Find where the given text appears and provide that cell's center as [x, y] coordinate. 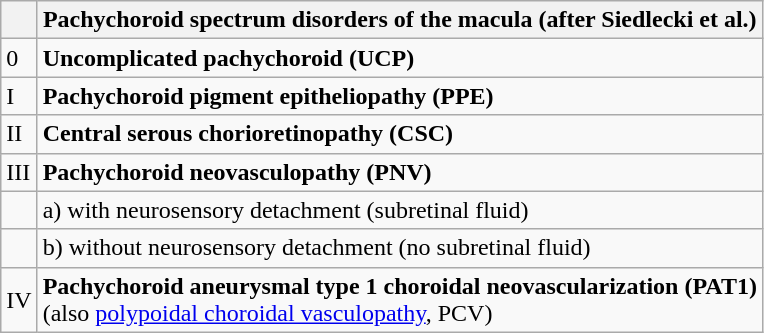
Uncomplicated pachychoroid (UCP) [400, 58]
Pachychoroid aneurysmal type 1 choroidal neovascularization (PAT1)(also polypoidal choroidal vasculopathy, PCV) [400, 300]
Pachychoroid pigment epitheliopathy (PPE) [400, 96]
IV [19, 300]
0 [19, 58]
I [19, 96]
b) without neurosensory detachment (no subretinal fluid) [400, 248]
Central serous chorioretinopathy (CSC) [400, 134]
Pachychoroid spectrum disorders of the macula (after Siedlecki et al.) [400, 20]
II [19, 134]
a) with neurosensory detachment (subretinal fluid) [400, 210]
III [19, 172]
Pachychoroid neovasculopathy (PNV) [400, 172]
